Capture the cell that displays the provided text and extract its [x, y] central coordinate. 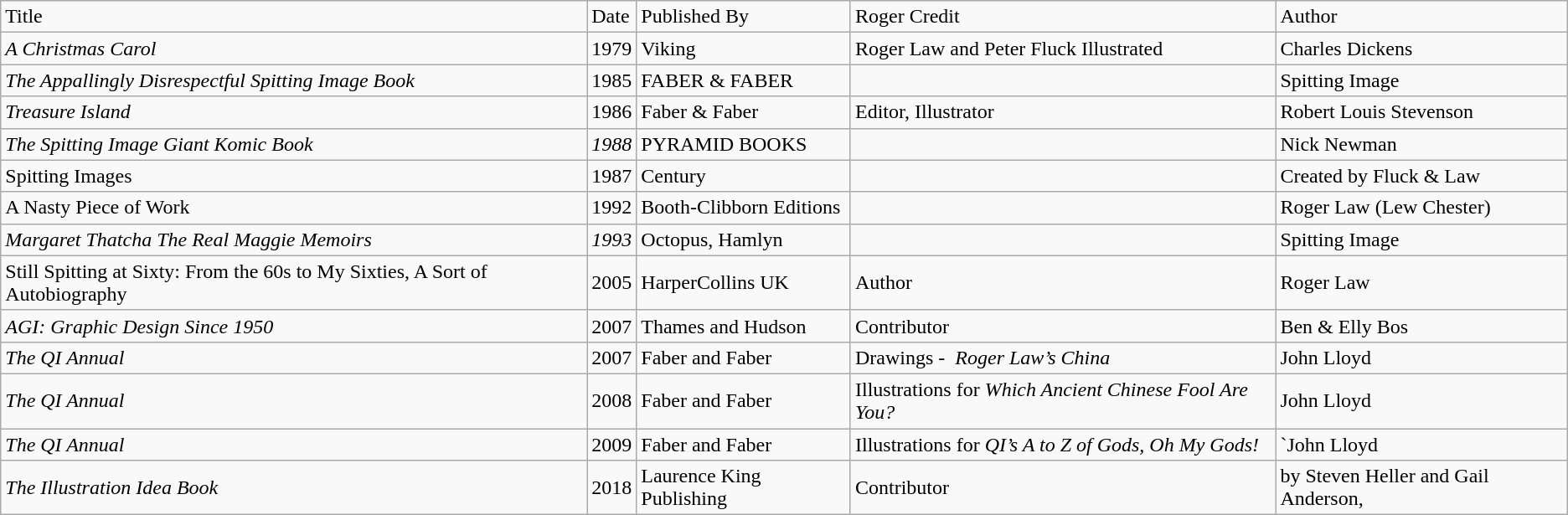
Roger Law and Peter Fluck Illustrated [1062, 49]
Created by Fluck & Law [1421, 176]
AGI: Graphic Design Since 1950 [294, 326]
Century [744, 176]
1992 [611, 208]
Booth-Clibborn Editions [744, 208]
Margaret Thatcha The Real Maggie Memoirs [294, 239]
2018 [611, 487]
1993 [611, 239]
2008 [611, 400]
1987 [611, 176]
Illustrations for Which Ancient Chinese Fool Are You? [1062, 400]
Faber & Faber [744, 112]
Treasure Island [294, 112]
Roger Law (Lew Chester) [1421, 208]
2009 [611, 445]
The Appallingly Disrespectful Spitting Image Book [294, 80]
2005 [611, 283]
1985 [611, 80]
Robert Louis Stevenson [1421, 112]
Illustrations for QI’s A to Z of Gods, Oh My Gods! [1062, 445]
Still Spitting at Sixty: From the 60s to My Sixties, A Sort of Autobiography [294, 283]
FABER & FABER [744, 80]
`John Lloyd [1421, 445]
Editor, Illustrator [1062, 112]
A Nasty Piece of Work [294, 208]
1979 [611, 49]
Charles Dickens [1421, 49]
1988 [611, 144]
PYRAMID BOOKS [744, 144]
Roger Law [1421, 283]
by Steven Heller and Gail Anderson, [1421, 487]
The Illustration Idea Book [294, 487]
Title [294, 17]
Ben & Elly Bos [1421, 326]
Date [611, 17]
1986 [611, 112]
Laurence King Publishing [744, 487]
A Christmas Carol [294, 49]
Roger Credit [1062, 17]
Thames and Hudson [744, 326]
Published By [744, 17]
The Spitting Image Giant Komic Book [294, 144]
Nick Newman [1421, 144]
Drawings - Roger Law’s China [1062, 358]
HarperCollins UK [744, 283]
Octopus, Hamlyn [744, 239]
Viking [744, 49]
Spitting Images [294, 176]
